Locate the cell with the specified text and output its [X, Y] center coordinate. 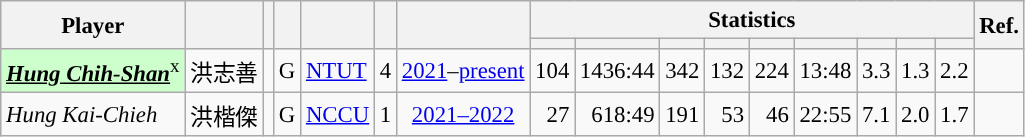
1436:44 [618, 71]
Player [93, 25]
342 [682, 71]
224 [772, 71]
NTUT [338, 71]
27 [552, 115]
3.3 [876, 71]
132 [728, 71]
1.7 [954, 115]
46 [772, 115]
1 [385, 115]
洪楷傑 [224, 115]
2021–present [462, 71]
2.2 [954, 71]
618:49 [618, 115]
104 [552, 71]
1.3 [916, 71]
Statistics [752, 20]
53 [728, 115]
NCCU [338, 115]
Hung Kai-Chieh [93, 115]
7.1 [876, 115]
13:48 [826, 71]
2021–2022 [462, 115]
2.0 [916, 115]
Hung Chih-Shanx [93, 71]
Ref. [999, 25]
191 [682, 115]
22:55 [826, 115]
洪志善 [224, 71]
4 [385, 71]
